Output the [X, Y] coordinate of the center of the cell containing the given text.  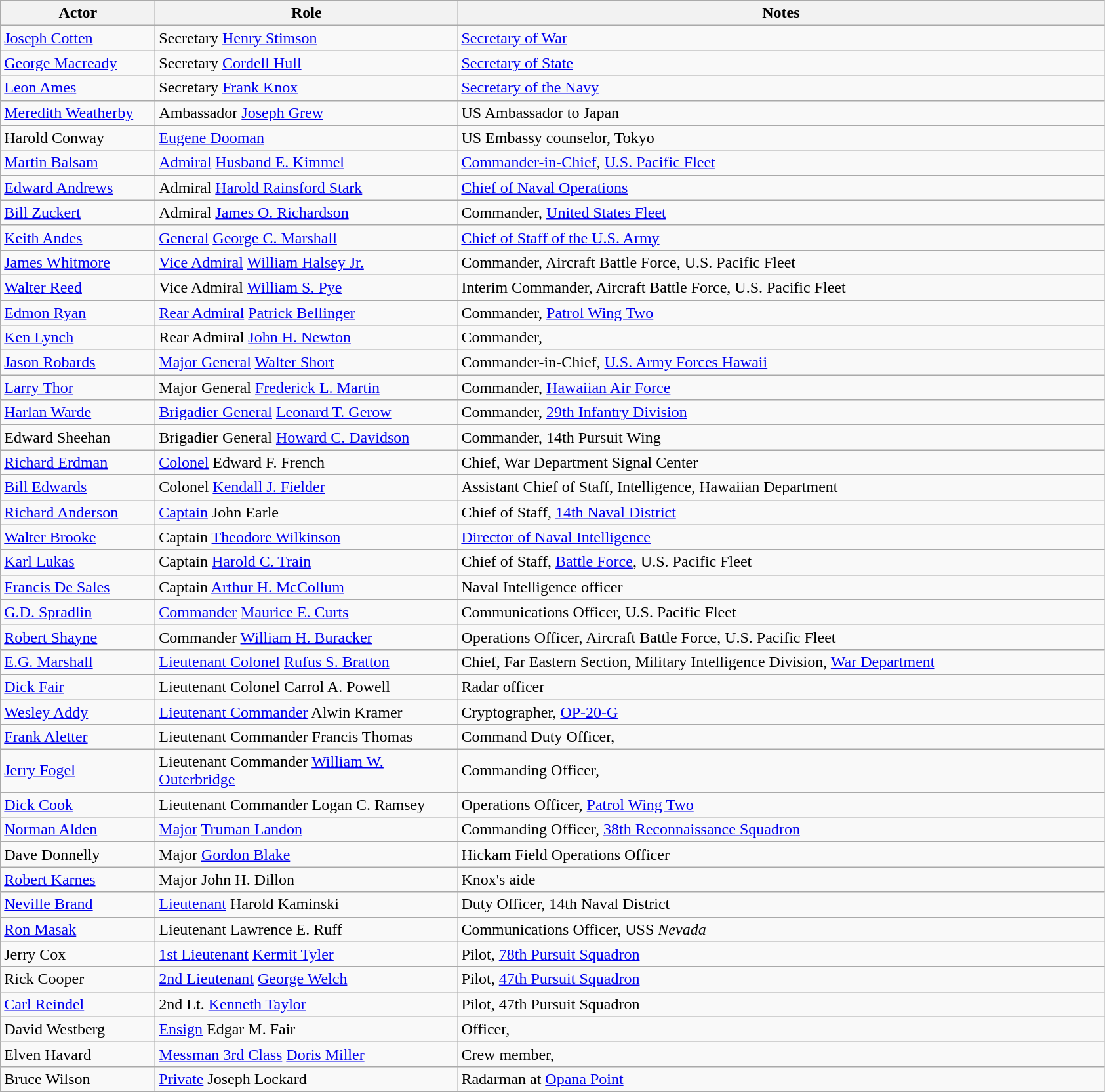
Lieutenant Colonel Rufus S. Bratton [307, 662]
Commander, Patrol Wing Two [781, 313]
Ensign Edgar M. Fair [307, 1029]
Commander-in-Chief, U.S. Army Forces Hawaii [781, 363]
Officer, [781, 1029]
Brigadier General Leonard T. Gerow [307, 413]
Captain Harold C. Train [307, 562]
Ron Masak [78, 929]
George Macready [78, 63]
Jerry Fogel [78, 771]
Lieutenant Commander William W. Outerbridge [307, 771]
Rear Admiral John H. Newton [307, 338]
Radarman at Opana Point [781, 1079]
Lieutenant Colonel Carrol A. Powell [307, 687]
Robert Karnes [78, 880]
Commanding Officer, [781, 771]
Radar officer [781, 687]
Commander, Aircraft Battle Force, U.S. Pacific Fleet [781, 262]
Joseph Cotten [78, 38]
Wesley Addy [78, 712]
Communications Officer, U.S. Pacific Fleet [781, 612]
Captain Theodore Wilkinson [307, 537]
Karl Lukas [78, 562]
Larry Thor [78, 388]
Edward Andrews [78, 188]
Elven Havard [78, 1054]
Chief, Far Eastern Section, Military Intelligence Division, War Department [781, 662]
Richard Erdman [78, 462]
Robert Shayne [78, 637]
Commander-in-Chief, U.S. Pacific Fleet [781, 163]
Chief of Naval Operations [781, 188]
Major General Walter Short [307, 363]
Francis De Sales [78, 587]
Duty Officer, 14th Naval District [781, 904]
Lieutenant Commander Francis Thomas [307, 737]
Bill Zuckert [78, 212]
Commander, Hawaiian Air Force [781, 388]
Lieutenant Lawrence E. Ruff [307, 929]
Major Truman Landon [307, 830]
General George C. Marshall [307, 237]
Frank Aletter [78, 737]
Captain Arthur H. McCollum [307, 587]
E.G. Marshall [78, 662]
Admiral Husband E. Kimmel [307, 163]
Colonel Edward F. French [307, 462]
Chief, War Department Signal Center [781, 462]
Eugene Dooman [307, 138]
Major Gordon Blake [307, 855]
Lieutenant Harold Kaminski [307, 904]
Rear Admiral Patrick Bellinger [307, 313]
Major John H. Dillon [307, 880]
Chief of Staff, Battle Force, U.S. Pacific Fleet [781, 562]
Richard Anderson [78, 512]
Meredith Weatherby [78, 113]
Naval Intelligence officer [781, 587]
Commander, United States Fleet [781, 212]
Interim Commander, Aircraft Battle Force, U.S. Pacific Fleet [781, 287]
Operations Officer, Aircraft Battle Force, U.S. Pacific Fleet [781, 637]
Walter Reed [78, 287]
Role [307, 13]
David Westberg [78, 1029]
2nd Lieutenant George Welch [307, 979]
Pilot, 78th Pursuit Squadron [781, 954]
Admiral James O. Richardson [307, 212]
Carl Reindel [78, 1004]
Secretary of the Navy [781, 88]
James Whitmore [78, 262]
1st Lieutenant Kermit Tyler [307, 954]
US Embassy counselor, Tokyo [781, 138]
G.D. Spradlin [78, 612]
Notes [781, 13]
Norman Alden [78, 830]
Commander Maurice E. Curts [307, 612]
Commander, 14th Pursuit Wing [781, 437]
Commander, 29th Infantry Division [781, 413]
Major General Frederick L. Martin [307, 388]
Dick Cook [78, 805]
Keith Andes [78, 237]
Secretary of State [781, 63]
Director of Naval Intelligence [781, 537]
Operations Officer, Patrol Wing Two [781, 805]
Secretary of War [781, 38]
Assistant Chief of Staff, Intelligence, Hawaiian Department [781, 487]
Neville Brand [78, 904]
Ambassador Joseph Grew [307, 113]
Ken Lynch [78, 338]
Lieutenant Commander Logan C. Ramsey [307, 805]
Cryptographer, OP-20-G [781, 712]
Edward Sheehan [78, 437]
Commander William H. Buracker [307, 637]
Walter Brooke [78, 537]
Secretary Frank Knox [307, 88]
Communications Officer, USS Nevada [781, 929]
Edmon Ryan [78, 313]
Bruce Wilson [78, 1079]
2nd Lt. Kenneth Taylor [307, 1004]
Vice Admiral William Halsey Jr. [307, 262]
Secretary Henry Stimson [307, 38]
Leon Ames [78, 88]
Bill Edwards [78, 487]
Jason Robards [78, 363]
Vice Admiral William S. Pye [307, 287]
Brigadier General Howard C. Davidson [307, 437]
Commanding Officer, 38th Reconnaissance Squadron [781, 830]
Commander, [781, 338]
Dave Donnelly [78, 855]
Rick Cooper [78, 979]
Colonel Kendall J. Fielder [307, 487]
Hickam Field Operations Officer [781, 855]
Actor [78, 13]
Jerry Cox [78, 954]
Dick Fair [78, 687]
Harlan Warde [78, 413]
Knox's aide [781, 880]
Crew member, [781, 1054]
Admiral Harold Rainsford Stark [307, 188]
Chief of Staff, 14th Naval District [781, 512]
Lieutenant Commander Alwin Kramer [307, 712]
Command Duty Officer, [781, 737]
US Ambassador to Japan [781, 113]
Martin Balsam [78, 163]
Private Joseph Lockard [307, 1079]
Messman 3rd Class Doris Miller [307, 1054]
Harold Conway [78, 138]
Captain John Earle [307, 512]
Secretary Cordell Hull [307, 63]
Chief of Staff of the U.S. Army [781, 237]
